Scan for the cell matching the given text and deliver its [X, Y] coordinate at center. 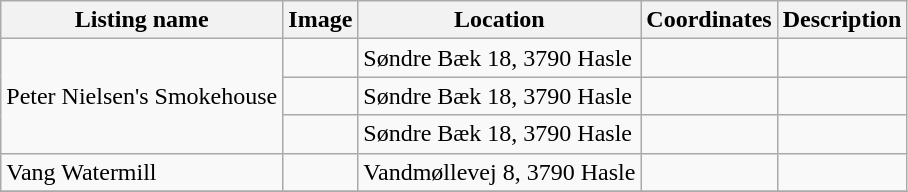
Description [842, 20]
Location [500, 20]
Coordinates [709, 20]
Listing name [142, 20]
Peter Nielsen's Smokehouse [142, 96]
Vandmøllevej 8, 3790 Hasle [500, 172]
Image [320, 20]
Vang Watermill [142, 172]
